From the cell containing the given text, extract its center point as [x, y] coordinate. 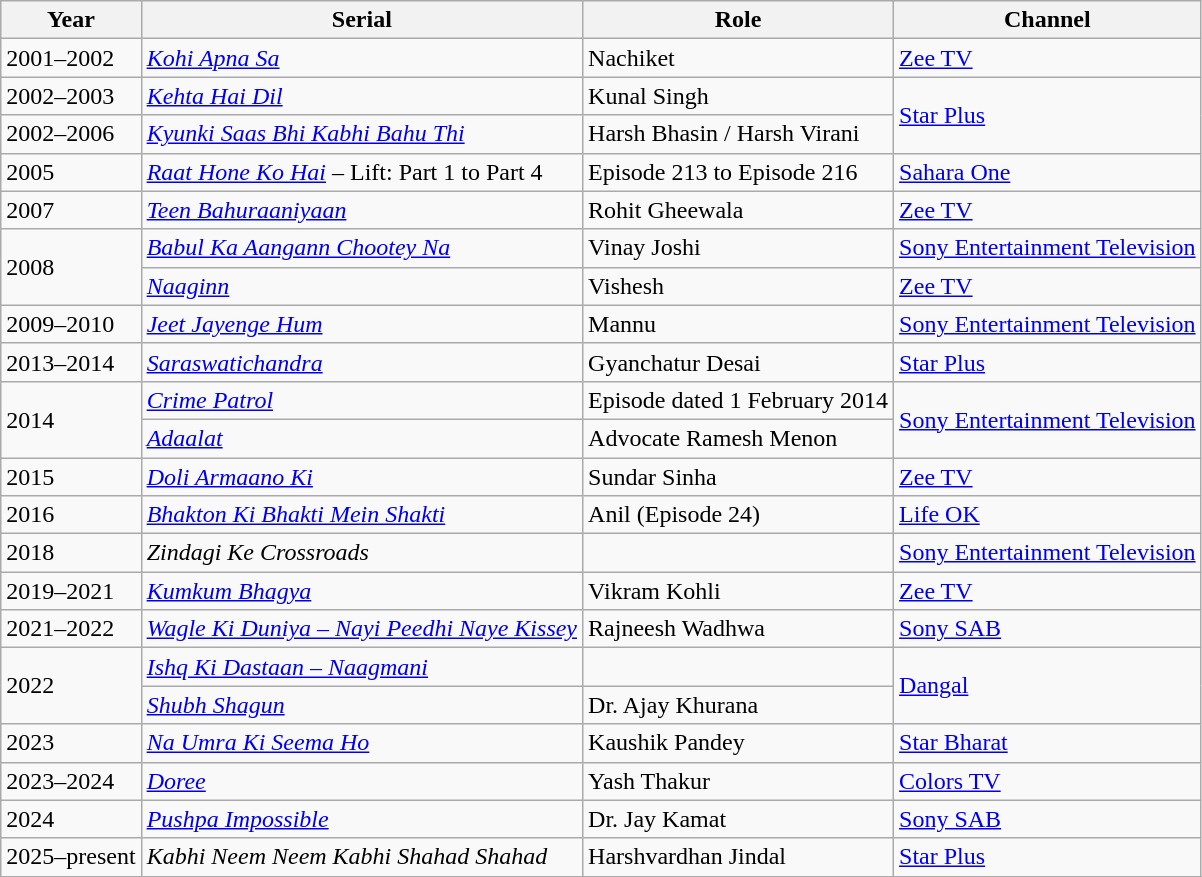
Saraswatichandra [362, 362]
Doree [362, 781]
Dangal [1048, 686]
2018 [71, 553]
Kaushik Pandey [738, 743]
Shubh Shagun [362, 705]
Rohit Gheewala [738, 210]
2008 [71, 267]
Role [738, 20]
Star Bharat [1048, 743]
Gyanchatur Desai [738, 362]
2021–2022 [71, 629]
Harshvardhan Jindal [738, 857]
Nachiket [738, 58]
Kyunki Saas Bhi Kabhi Bahu Thi [362, 134]
Sahara One [1048, 172]
Kabhi Neem Neem Kabhi Shahad Shahad [362, 857]
Vishesh [738, 286]
2002–2006 [71, 134]
2002–2003 [71, 96]
2015 [71, 477]
Channel [1048, 20]
Doli Armaano Ki [362, 477]
Rajneesh Wadhwa [738, 629]
Advocate Ramesh Menon [738, 438]
Colors TV [1048, 781]
Kumkum Bhagya [362, 591]
Mannu [738, 324]
Life OK [1048, 515]
2024 [71, 819]
2023 [71, 743]
Ishq Ki Dastaan – Naagmani [362, 667]
Vinay Joshi [738, 248]
Bhakton Ki Bhakti Mein Shakti [362, 515]
Anil (Episode 24) [738, 515]
Harsh Bhasin / Harsh Virani [738, 134]
2005 [71, 172]
2001–2002 [71, 58]
Episode 213 to Episode 216 [738, 172]
Crime Patrol [362, 400]
Serial [362, 20]
Year [71, 20]
2007 [71, 210]
2013–2014 [71, 362]
Vikram Kohli [738, 591]
Babul Ka Aangann Chootey Na [362, 248]
2025–present [71, 857]
Kohi Apna Sa [362, 58]
Kehta Hai Dil [362, 96]
Kunal Singh [738, 96]
Teen Bahuraaniyaan [362, 210]
Naaginn [362, 286]
Dr. Ajay Khurana [738, 705]
Na Umra Ki Seema Ho [362, 743]
Jeet Jayenge Hum [362, 324]
2019–2021 [71, 591]
Raat Hone Ko Hai – Lift: Part 1 to Part 4 [362, 172]
2022 [71, 686]
2016 [71, 515]
2023–2024 [71, 781]
2009–2010 [71, 324]
Episode dated 1 February 2014 [738, 400]
Adaalat [362, 438]
Zindagi Ke Crossroads [362, 553]
Wagle Ki Duniya – Nayi Peedhi Naye Kissey [362, 629]
Pushpa Impossible [362, 819]
Dr. Jay Kamat [738, 819]
2014 [71, 419]
Sundar Sinha [738, 477]
Yash Thakur [738, 781]
